Extract the [x, y] coordinate from the center of the cell holding the provided text.  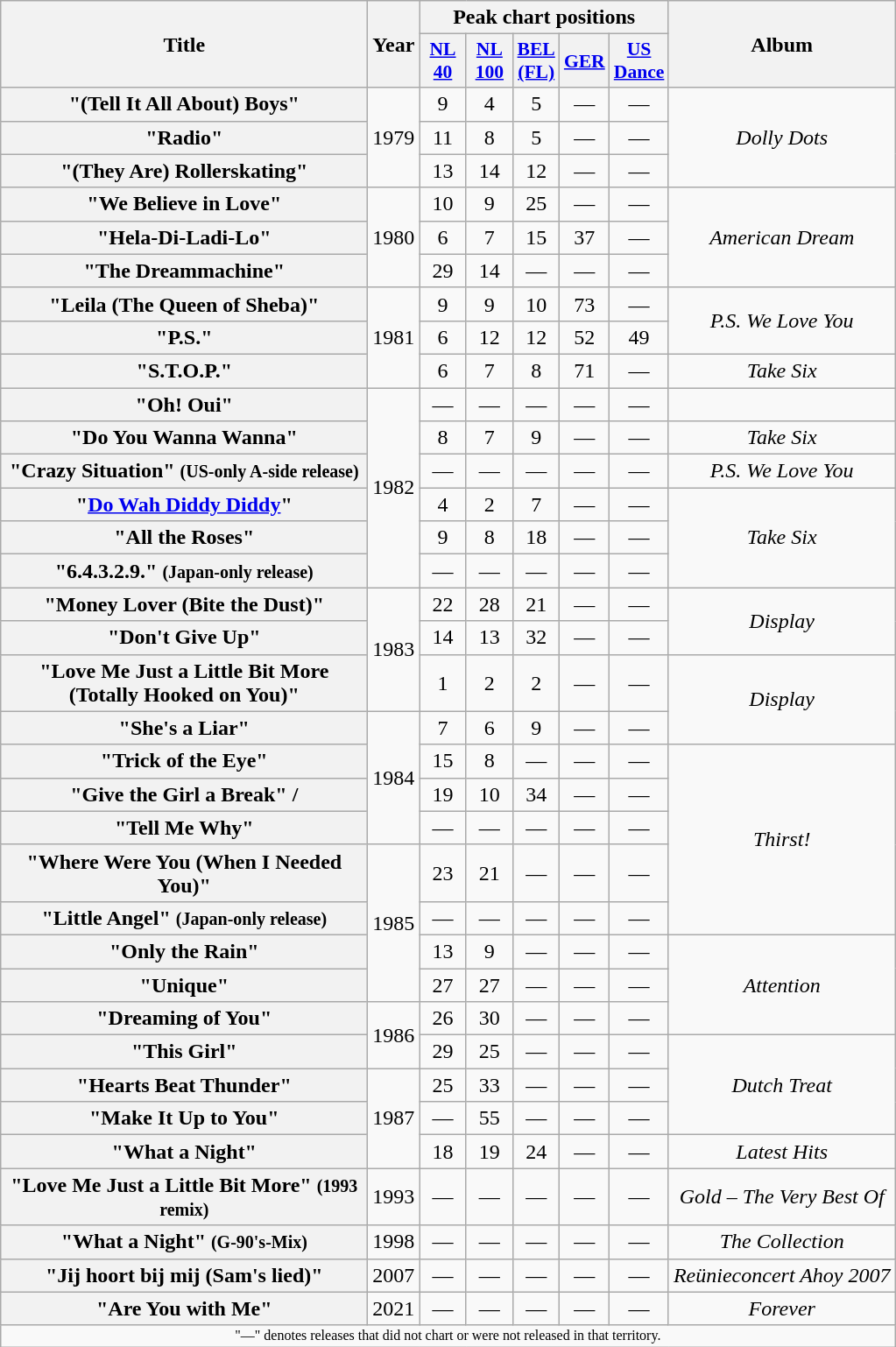
"We Believe in Love" [184, 204]
GER [585, 61]
"What a Night" [184, 1152]
32 [536, 638]
"(Tell It All About) Boys" [184, 104]
71 [585, 370]
"She's a Liar" [184, 728]
"Tell Me Why" [184, 828]
"Little Angel" (Japan-only release) [184, 918]
"—" denotes releases that did not chart or were not released in that territory. [448, 1336]
NL 40 [443, 61]
1979 [394, 138]
"Do You Wanna Wanna" [184, 438]
"Leila (The Queen of Sheba)" [184, 304]
1980 [394, 237]
Reünieconcert Ahoy 2007 [781, 1275]
"Make It Up to You" [184, 1118]
1986 [394, 1035]
Dutch Treat [781, 1085]
"Love Me Just a Little Bit More (Totally Hooked on You)" [184, 683]
73 [585, 304]
1984 [394, 778]
BEL (FL) [536, 61]
"6.4.3.2.9." (Japan-only release) [184, 571]
1983 [394, 650]
American Dream [781, 237]
The Collection [781, 1242]
22 [443, 604]
23 [443, 872]
"Don't Give Up" [184, 638]
33 [489, 1085]
"Hearts Beat Thunder" [184, 1085]
24 [536, 1152]
NL 100 [489, 61]
1993 [394, 1196]
1 [443, 683]
49 [639, 337]
"Unique" [184, 985]
"Crazy Situation" (US-only A-side release) [184, 471]
"Do Wah Diddy Diddy" [184, 504]
"Love Me Just a Little Bit More" (1993 remix) [184, 1196]
11 [443, 138]
2007 [394, 1275]
Gold – The Very Best Of [781, 1196]
"P.S." [184, 337]
"Are You with Me" [184, 1308]
Thirst! [781, 839]
"Radio" [184, 138]
Year [394, 44]
1985 [394, 923]
1982 [394, 487]
US Dance [639, 61]
"Trick of the Eye" [184, 761]
"Dreaming of You" [184, 1019]
Dolly Dots [781, 138]
"All the Roses" [184, 538]
"Where Were You (When I Needed You)" [184, 872]
Latest Hits [781, 1152]
37 [585, 237]
28 [489, 604]
"Jij hoort bij mij (Sam's lied)" [184, 1275]
"Give the Girl a Break" / [184, 794]
Peak chart positions [545, 18]
2021 [394, 1308]
"Money Lover (Bite the Dust)" [184, 604]
"The Dreammachine" [184, 271]
55 [489, 1118]
Forever [781, 1308]
26 [443, 1019]
1998 [394, 1242]
Album [781, 44]
"Only the Rain" [184, 951]
"What a Night" (G-90's-Mix) [184, 1242]
30 [489, 1019]
"Oh! Oui" [184, 404]
"This Girl" [184, 1052]
1981 [394, 337]
"(They Are) Rollerskating" [184, 171]
52 [585, 337]
34 [536, 794]
"S.T.O.P." [184, 370]
1987 [394, 1118]
Title [184, 44]
"Hela-Di-Ladi-Lo" [184, 237]
Attention [781, 984]
